From the cell containing the given text, extract its center point as [X, Y] coordinate. 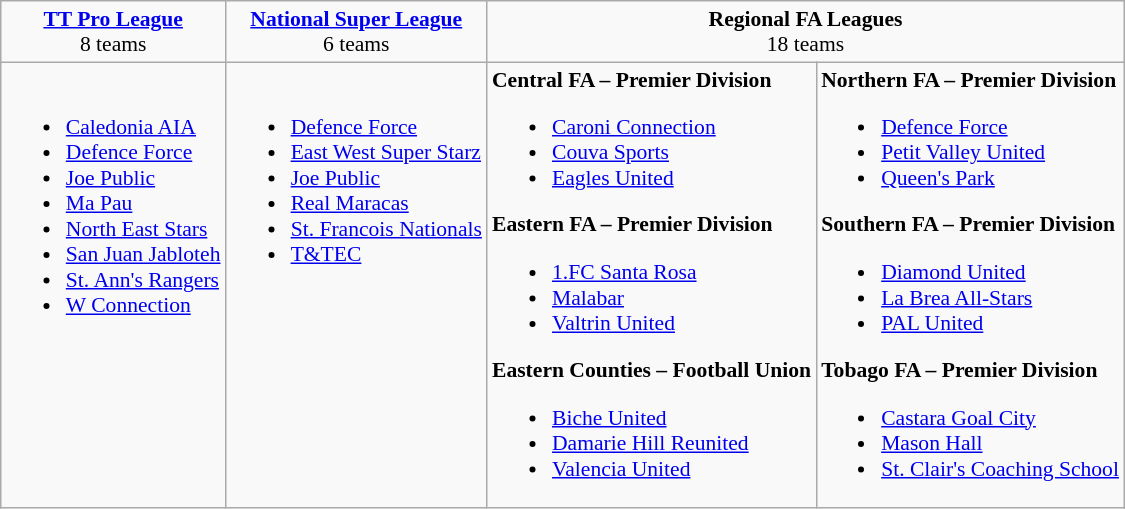
TT Pro League8 teams [114, 32]
National Super League6 teams [356, 32]
Regional FA Leagues18 teams [806, 32]
Caledonia AIADefence ForceJoe PublicMa PauNorth East StarsSan Juan JablotehSt. Ann's RangersW Connection [114, 285]
Defence ForceEast West Super StarzJoe PublicReal MaracasSt. Francois NationalsT&TEC [356, 285]
